For the text-containing cell, return its midpoint in (x, y) coordinate format. 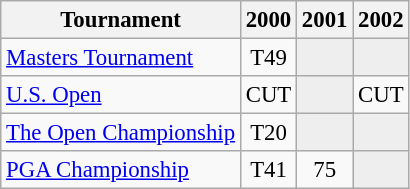
Tournament (121, 20)
T20 (268, 133)
PGA Championship (121, 170)
U.S. Open (121, 95)
2001 (325, 20)
T49 (268, 58)
The Open Championship (121, 133)
75 (325, 170)
Masters Tournament (121, 58)
T41 (268, 170)
2000 (268, 20)
2002 (381, 20)
